Determine the [x, y] coordinate at the center of the cell enclosing the given text.  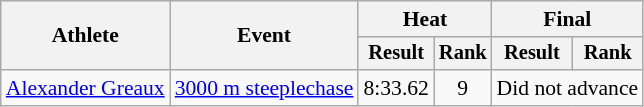
8:33.62 [396, 88]
Final [568, 19]
Event [264, 36]
Heat [424, 19]
9 [463, 88]
Athlete [86, 36]
3000 m steeplechase [264, 88]
Alexander Greaux [86, 88]
Did not advance [568, 88]
